Scan for the cell matching the given text and deliver its [X, Y] coordinate at center. 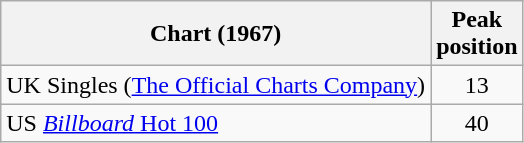
40 [477, 123]
Peakposition [477, 34]
UK Singles (The Official Charts Company) [216, 85]
13 [477, 85]
Chart (1967) [216, 34]
US Billboard Hot 100 [216, 123]
